Scan for the cell matching the given text and deliver its [x, y] coordinate at center. 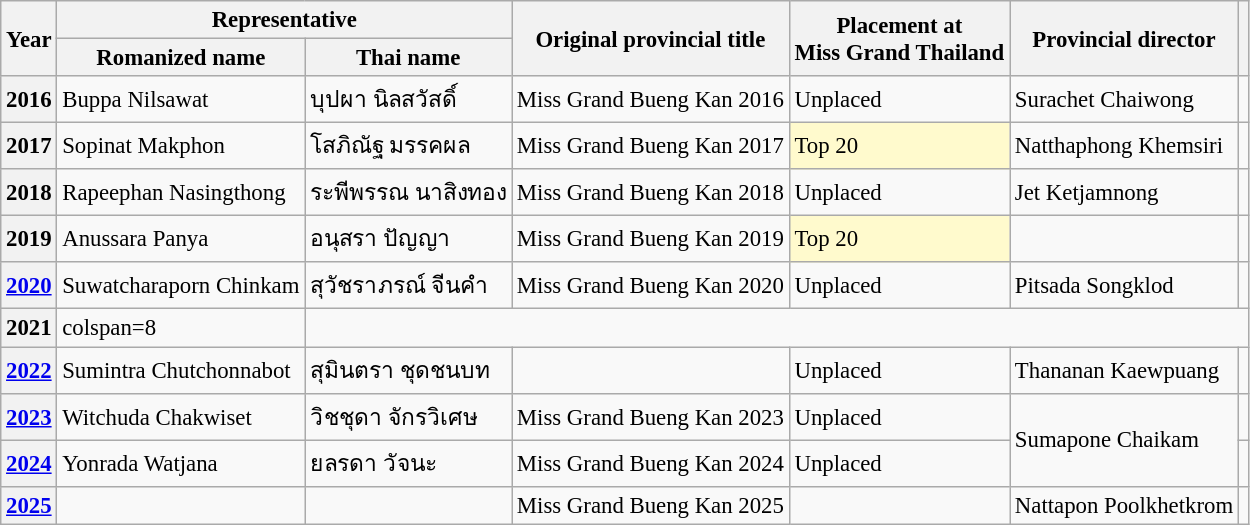
2025 [29, 505]
Thai name [408, 58]
สุวัชราภรณ์ จีนคำ [408, 286]
ระพีพรรณ นาสิงทอง [408, 192]
2023 [29, 416]
Witchuda Chakwiset [181, 416]
Miss Grand Bueng Kan 2024 [651, 464]
2022 [29, 370]
Sumintra Chutchonnabot [181, 370]
สุมินตรา ชุดชนบท [408, 370]
Sopinat Makphon [181, 146]
Buppa Nilsawat [181, 100]
Miss Grand Bueng Kan 2019 [651, 240]
Representative [284, 20]
Sumapone Chaikam [1124, 440]
บุปผา นิลสวัสดิ์ [408, 100]
Placement atMiss Grand Thailand [899, 38]
Yonrada Watjana [181, 464]
Jet Ketjamnong [1124, 192]
ยลรดา วัจนะ [408, 464]
Surachet Chaiwong [1124, 100]
Miss Grand Bueng Kan 2020 [651, 286]
2019 [29, 240]
Romanized name [181, 58]
Original provincial title [651, 38]
colspan=8 [181, 328]
Anussara Panya [181, 240]
Suwatcharaporn Chinkam [181, 286]
Miss Grand Bueng Kan 2016 [651, 100]
Nattapon Poolkhetkrom [1124, 505]
Pitsada Songklod [1124, 286]
Miss Grand Bueng Kan 2017 [651, 146]
2021 [29, 328]
2020 [29, 286]
Provincial director [1124, 38]
Year [29, 38]
2017 [29, 146]
Rapeephan Nasingthong [181, 192]
Miss Grand Bueng Kan 2023 [651, 416]
อนุสรา ปัญญา [408, 240]
Miss Grand Bueng Kan 2025 [651, 505]
Thananan Kaewpuang [1124, 370]
2024 [29, 464]
Miss Grand Bueng Kan 2018 [651, 192]
2018 [29, 192]
2016 [29, 100]
Natthaphong Khemsiri [1124, 146]
โสภิณัฐ มรรคผล [408, 146]
วิชชุดา จักรวิเศษ [408, 416]
